Provide the (X, Y) coordinate of the cell's center where the given text is located.  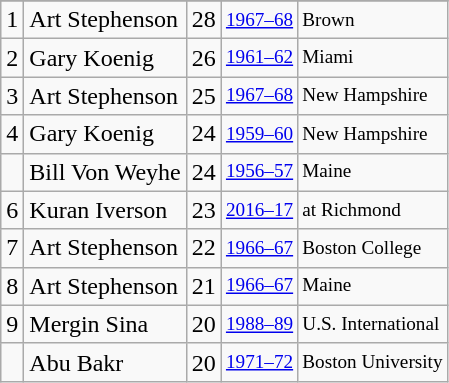
Brown (372, 20)
Boston College (372, 248)
2 (12, 58)
2016–17 (259, 210)
Bill Von Weyhe (105, 172)
1956–57 (259, 172)
Mergin Sina (105, 324)
23 (204, 210)
U.S. International (372, 324)
Kuran Iverson (105, 210)
28 (204, 20)
1988–89 (259, 324)
Miami (372, 58)
1 (12, 20)
7 (12, 248)
6 (12, 210)
8 (12, 286)
26 (204, 58)
3 (12, 96)
22 (204, 248)
Boston University (372, 362)
25 (204, 96)
Abu Bakr (105, 362)
21 (204, 286)
at Richmond (372, 210)
4 (12, 134)
1959–60 (259, 134)
1961–62 (259, 58)
9 (12, 324)
1971–72 (259, 362)
